Determine the (X, Y) coordinate at the center of the cell enclosing the given text.  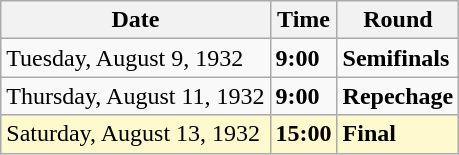
Round (398, 20)
Date (136, 20)
Semifinals (398, 58)
Saturday, August 13, 1932 (136, 134)
Thursday, August 11, 1932 (136, 96)
Repechage (398, 96)
Final (398, 134)
Tuesday, August 9, 1932 (136, 58)
Time (304, 20)
15:00 (304, 134)
